Pinpoint the cell where the given text exists, returning its [X, Y] midpoint coordinate. 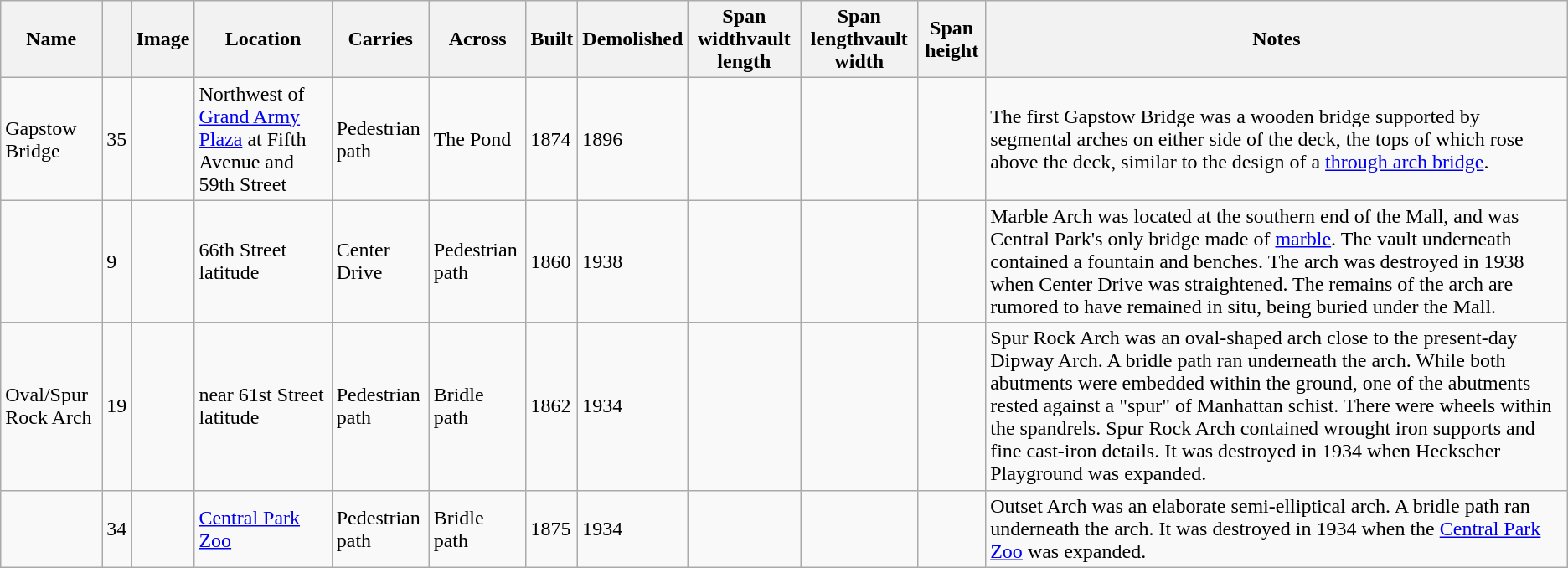
1862 [552, 406]
Gapstow Bridge [52, 139]
The Pond [477, 139]
1860 [552, 261]
Oval/Spur Rock Arch [52, 406]
1938 [633, 261]
34 [117, 529]
Image [162, 39]
Center Drive [380, 261]
1875 [552, 529]
Demolished [633, 39]
Name [52, 39]
near 61st Street latitude [263, 406]
Carries [380, 39]
19 [117, 406]
Built [552, 39]
35 [117, 139]
Span widthvault length [744, 39]
Span height [952, 39]
1896 [633, 139]
66th Street latitude [263, 261]
9 [117, 261]
Northwest of Grand Army Plaza at Fifth Avenue and 59th Street [263, 139]
1874 [552, 139]
Across [477, 39]
Central Park Zoo [263, 529]
Span lengthvault width [859, 39]
Notes [1277, 39]
Location [263, 39]
